Find where the given text appears and provide that cell's center as (X, Y) coordinate. 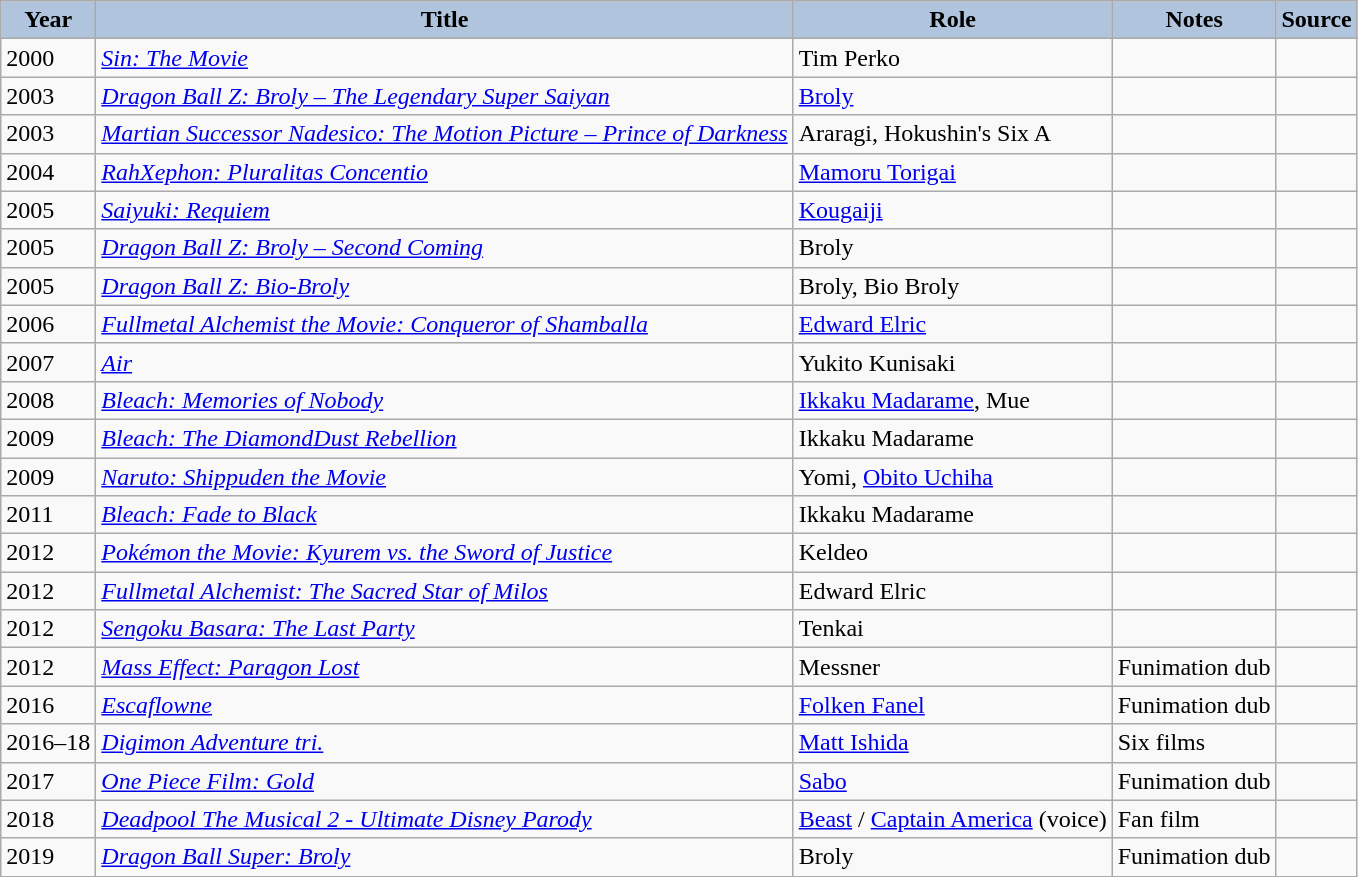
Keldeo (952, 553)
Martian Successor Nadesico: The Motion Picture – Prince of Darkness (444, 134)
2018 (48, 819)
Deadpool The Musical 2 - Ultimate Disney Parody (444, 819)
2004 (48, 172)
Pokémon the Movie: Kyurem vs. the Sword of Justice (444, 553)
Tenkai (952, 629)
Bleach: The DiamondDust Rebellion (444, 438)
One Piece Film: Gold (444, 781)
Bleach: Fade to Black (444, 515)
Dragon Ball Z: Broly – Second Coming (444, 248)
Ikkaku Madarame, Mue (952, 400)
Role (952, 20)
Dragon Ball Super: Broly (444, 857)
Tim Perko (952, 58)
2007 (48, 362)
Digimon Adventure tri. (444, 743)
Kougaiji (952, 210)
Escaflowne (444, 705)
2016 (48, 705)
2008 (48, 400)
Matt Ishida (952, 743)
Yomi, Obito Uchiha (952, 477)
2011 (48, 515)
Messner (952, 667)
Broly, Bio Broly (952, 286)
2017 (48, 781)
Bleach: Memories of Nobody (444, 400)
2016–18 (48, 743)
Saiyuki: Requiem (444, 210)
Title (444, 20)
Six films (1194, 743)
Mamoru Torigai (952, 172)
Yukito Kunisaki (952, 362)
Dragon Ball Z: Bio-Broly (444, 286)
Sin: The Movie (444, 58)
2000 (48, 58)
2006 (48, 324)
Fullmetal Alchemist the Movie: Conqueror of Shamballa (444, 324)
Beast / Captain America (voice) (952, 819)
Dragon Ball Z: Broly – The Legendary Super Saiyan (444, 96)
Araragi, Hokushin's Six A (952, 134)
Mass Effect: Paragon Lost (444, 667)
RahXephon: Pluralitas Concentio (444, 172)
Fan film (1194, 819)
2019 (48, 857)
Folken Fanel (952, 705)
Air (444, 362)
Source (1316, 20)
Sengoku Basara: The Last Party (444, 629)
Year (48, 20)
Sabo (952, 781)
Notes (1194, 20)
Naruto: Shippuden the Movie (444, 477)
Fullmetal Alchemist: The Sacred Star of Milos (444, 591)
